Return the (x, y) coordinate for the center point of the cell that contains the specified text.  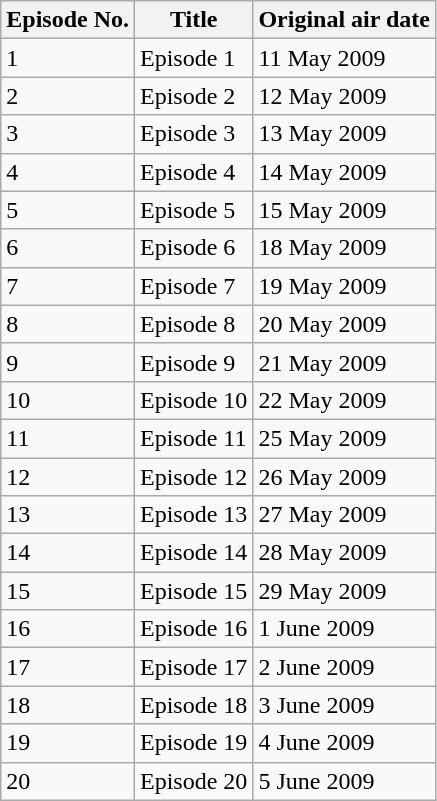
14 (68, 553)
Episode 13 (194, 515)
11 May 2009 (344, 58)
Episode 7 (194, 286)
1 (68, 58)
28 May 2009 (344, 553)
11 (68, 438)
8 (68, 324)
5 (68, 210)
3 (68, 134)
5 June 2009 (344, 781)
14 May 2009 (344, 172)
17 (68, 667)
Episode 11 (194, 438)
4 June 2009 (344, 743)
Episode 18 (194, 705)
12 (68, 477)
6 (68, 248)
13 May 2009 (344, 134)
29 May 2009 (344, 591)
10 (68, 400)
15 May 2009 (344, 210)
Episode 16 (194, 629)
3 June 2009 (344, 705)
22 May 2009 (344, 400)
27 May 2009 (344, 515)
Episode 17 (194, 667)
18 May 2009 (344, 248)
Episode 15 (194, 591)
Episode 6 (194, 248)
Episode 8 (194, 324)
19 (68, 743)
Episode 2 (194, 96)
Episode 5 (194, 210)
Episode 10 (194, 400)
18 (68, 705)
20 May 2009 (344, 324)
4 (68, 172)
16 (68, 629)
Episode 14 (194, 553)
20 (68, 781)
Episode 20 (194, 781)
7 (68, 286)
1 June 2009 (344, 629)
26 May 2009 (344, 477)
Episode 1 (194, 58)
9 (68, 362)
21 May 2009 (344, 362)
Episode 3 (194, 134)
Title (194, 20)
15 (68, 591)
12 May 2009 (344, 96)
Original air date (344, 20)
Episode 4 (194, 172)
2 June 2009 (344, 667)
Episode 19 (194, 743)
25 May 2009 (344, 438)
Episode No. (68, 20)
Episode 12 (194, 477)
Episode 9 (194, 362)
13 (68, 515)
2 (68, 96)
19 May 2009 (344, 286)
